Return the (x, y) coordinate for the center point of the cell that contains the specified text.  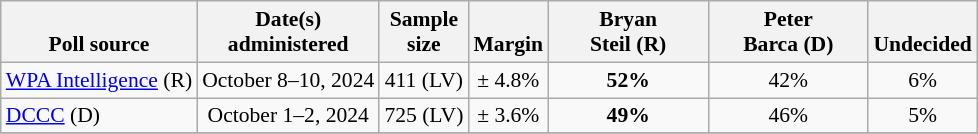
Undecided (922, 32)
PeterBarca (D) (788, 32)
5% (922, 116)
411 (LV) (424, 80)
725 (LV) (424, 116)
Margin (508, 32)
DCCC (D) (99, 116)
WPA Intelligence (R) (99, 80)
6% (922, 80)
46% (788, 116)
Poll source (99, 32)
± 4.8% (508, 80)
52% (628, 80)
BryanSteil (R) (628, 32)
49% (628, 116)
October 8–10, 2024 (288, 80)
Date(s)administered (288, 32)
± 3.6% (508, 116)
October 1–2, 2024 (288, 116)
Samplesize (424, 32)
42% (788, 80)
